Locate the cell with the specified text and output its (X, Y) center coordinate. 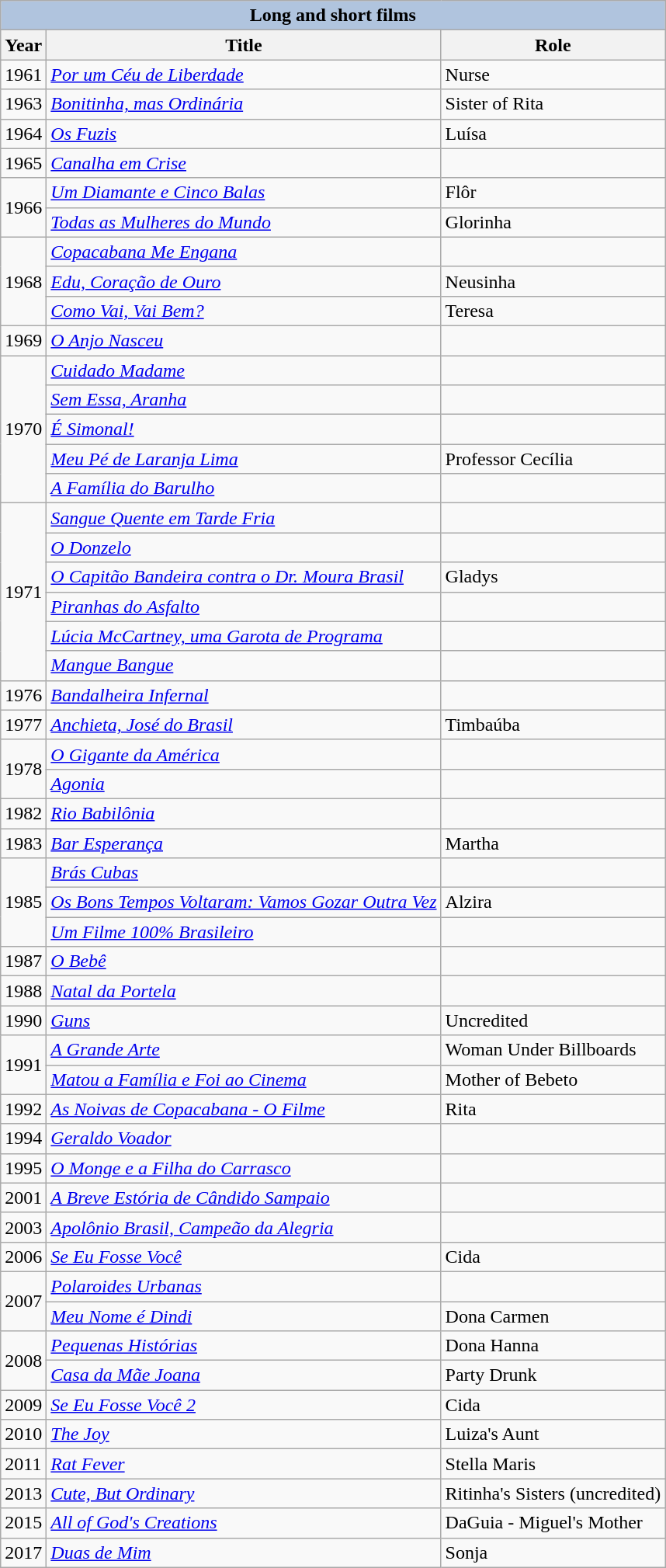
Sister of Rita (553, 104)
Sangue Quente em Tarde Fria (244, 518)
Bandalheira Infernal (244, 695)
A Família do Barulho (244, 488)
1968 (23, 281)
2008 (23, 1361)
2011 (23, 1464)
Uncredited (553, 1020)
O Anjo Nasceu (244, 340)
2009 (23, 1405)
1961 (23, 75)
2010 (23, 1434)
Sonja (553, 1552)
1965 (23, 163)
Dona Hanna (553, 1346)
1964 (23, 134)
Se Eu Fosse Você (244, 1257)
Bar Esperança (244, 843)
1982 (23, 813)
1976 (23, 695)
1995 (23, 1168)
Flôr (553, 193)
Copacabana Me Engana (244, 252)
O Gigante da América (244, 754)
1977 (23, 725)
Mother of Bebeto (553, 1080)
1966 (23, 207)
Dona Carmen (553, 1316)
Os Fuzis (244, 134)
Cuidado Madame (244, 370)
1963 (23, 104)
Glorinha (553, 222)
É Simonal! (244, 429)
Rita (553, 1109)
1971 (23, 592)
Um Diamante e Cinco Balas (244, 193)
2007 (23, 1301)
Agonia (244, 784)
Timbaúba (553, 725)
Role (553, 45)
O Donzelo (244, 548)
Polaroides Urbanas (244, 1286)
Os Bons Tempos Voltaram: Vamos Gozar Outra Vez (244, 902)
Woman Under Billboards (553, 1050)
1990 (23, 1020)
Edu, Coração de Ouro (244, 281)
Por um Céu de Liberdade (244, 75)
Mangue Bangue (244, 666)
Ritinha's Sisters (uncredited) (553, 1493)
Professor Cecília (553, 459)
Luísa (553, 134)
2006 (23, 1257)
2017 (23, 1552)
Um Filme 100% Brasileiro (244, 932)
Lúcia McCartney, uma Garota de Programa (244, 636)
Pequenas Histórias (244, 1346)
Brás Cubas (244, 873)
O Bebê (244, 961)
The Joy (244, 1434)
Se Eu Fosse Você 2 (244, 1405)
Meu Nome é Dindi (244, 1316)
Long and short films (333, 16)
Apolônio Brasil, Campeão da Alegria (244, 1227)
Title (244, 45)
2013 (23, 1493)
1994 (23, 1139)
Matou a Família e Foi ao Cinema (244, 1080)
O Capitão Bandeira contra o Dr. Moura Brasil (244, 577)
1978 (23, 769)
O Monge e a Filha do Carrasco (244, 1168)
Geraldo Voador (244, 1139)
Rat Fever (244, 1464)
A Grande Arte (244, 1050)
DaGuia - Miguel's Mother (553, 1523)
Stella Maris (553, 1464)
Teresa (553, 311)
1983 (23, 843)
Casa da Mãe Joana (244, 1375)
1988 (23, 991)
Bonitinha, mas Ordinária (244, 104)
Guns (244, 1020)
1970 (23, 429)
Canalha em Crise (244, 163)
As Noivas de Copacabana - O Filme (244, 1109)
Luiza's Aunt (553, 1434)
1991 (23, 1065)
2001 (23, 1198)
2003 (23, 1227)
Todas as Mulheres do Mundo (244, 222)
Natal da Portela (244, 991)
All of God's Creations (244, 1523)
Year (23, 45)
Rio Babilônia (244, 813)
Anchieta, José do Brasil (244, 725)
Duas de Mim (244, 1552)
Sem Essa, Aranha (244, 400)
Gladys (553, 577)
Meu Pé de Laranja Lima (244, 459)
Martha (553, 843)
A Breve Estória de Cândido Sampaio (244, 1198)
1985 (23, 902)
Nurse (553, 75)
Neusinha (553, 281)
1992 (23, 1109)
Como Vai, Vai Bem? (244, 311)
1987 (23, 961)
Party Drunk (553, 1375)
1969 (23, 340)
Piranhas do Asfalto (244, 607)
2015 (23, 1523)
Cute, But Ordinary (244, 1493)
Alzira (553, 902)
